From the cell containing the given text, extract its center point as [X, Y] coordinate. 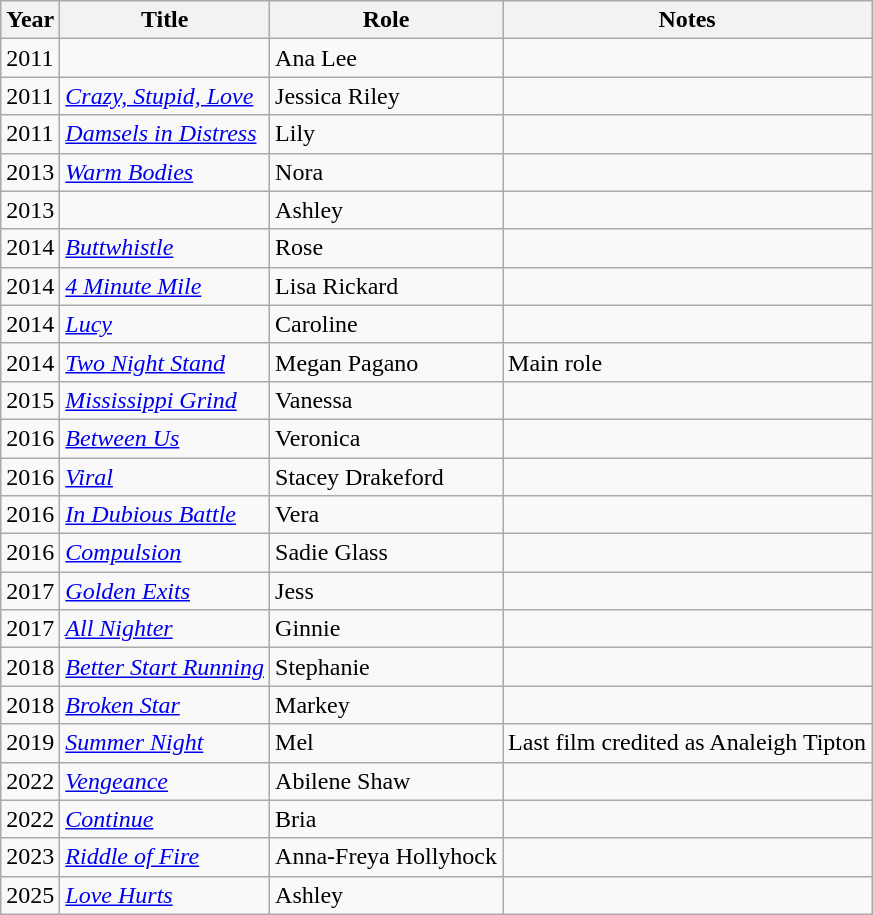
Damsels in Distress [165, 134]
Caroline [386, 324]
Anna-Freya Hollyhock [386, 857]
Mel [386, 743]
Ginnie [386, 629]
Lisa Rickard [386, 286]
Summer Night [165, 743]
Buttwhistle [165, 248]
2023 [30, 857]
Main role [688, 362]
Vera [386, 515]
Between Us [165, 438]
Abilene Shaw [386, 781]
Nora [386, 172]
Notes [688, 20]
Better Start Running [165, 667]
Jess [386, 591]
Veronica [386, 438]
Title [165, 20]
Vengeance [165, 781]
Markey [386, 705]
Sadie Glass [386, 553]
2025 [30, 895]
4 Minute Mile [165, 286]
Continue [165, 819]
2019 [30, 743]
Two Night Stand [165, 362]
Riddle of Fire [165, 857]
Love Hurts [165, 895]
Vanessa [386, 400]
Mississippi Grind [165, 400]
Bria [386, 819]
All Nighter [165, 629]
Viral [165, 477]
Broken Star [165, 705]
Lily [386, 134]
Warm Bodies [165, 172]
Compulsion [165, 553]
Stephanie [386, 667]
Stacey Drakeford [386, 477]
Ana Lee [386, 58]
Jessica Riley [386, 96]
Year [30, 20]
Crazy, Stupid, Love [165, 96]
Lucy [165, 324]
In Dubious Battle [165, 515]
Megan Pagano [386, 362]
Rose [386, 248]
2015 [30, 400]
Golden Exits [165, 591]
Last film credited as Analeigh Tipton [688, 743]
Role [386, 20]
